Search for the cell housing the specified text and yield its [x, y] center coordinate. 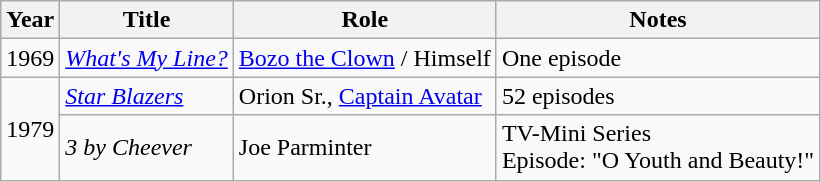
Title [147, 20]
3 by Cheever [147, 148]
Star Blazers [147, 96]
TV-Mini SeriesEpisode: "O Youth and Beauty!" [658, 148]
1969 [30, 58]
Year [30, 20]
What's My Line? [147, 58]
One episode [658, 58]
Role [364, 20]
Joe Parminter [364, 148]
Notes [658, 20]
1979 [30, 128]
Bozo the Clown / Himself [364, 58]
52 episodes [658, 96]
Orion Sr., Captain Avatar [364, 96]
